Pinpoint the cell where the given text exists, returning its (X, Y) midpoint coordinate. 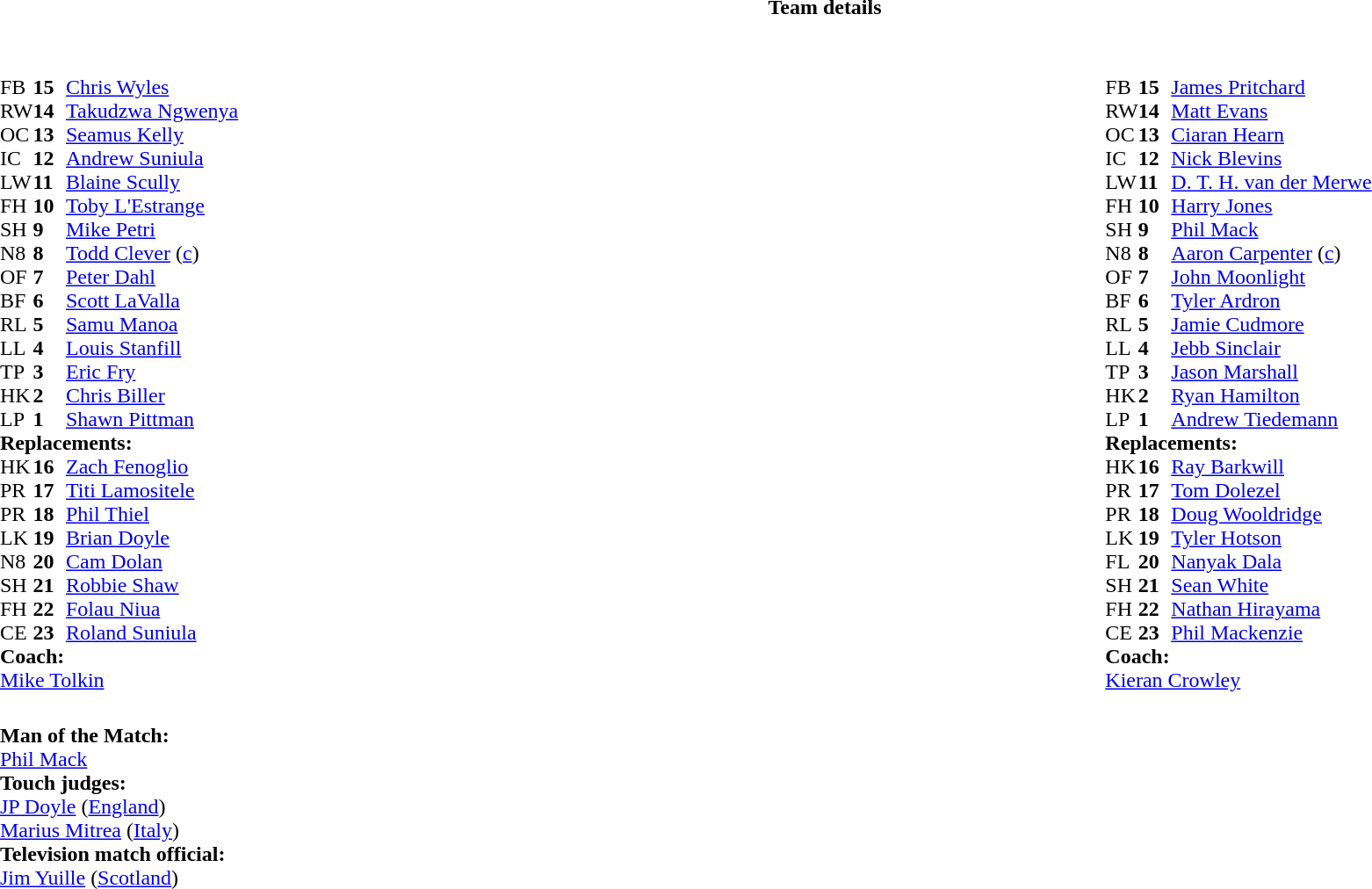
FL (1122, 562)
Samu Manoa (152, 325)
Kieran Crowley (1238, 680)
Jebb Sinclair (1271, 348)
Tyler Ardron (1271, 300)
Eric Fry (152, 372)
Robbie Shaw (152, 585)
Takudzwa Ngwenya (152, 111)
Matt Evans (1271, 111)
Phil Mack (1271, 230)
Nanyak Dala (1271, 562)
Brian Doyle (152, 538)
Chris Wyles (152, 88)
Nick Blevins (1271, 158)
Ray Barkwill (1271, 467)
Harry Jones (1271, 206)
Tyler Hotson (1271, 538)
Mike Tolkin (119, 680)
Roland Suniula (152, 632)
James Pritchard (1271, 88)
Shawn Pittman (152, 420)
Andrew Suniula (152, 158)
Seamus Kelly (152, 135)
Scott LaValla (152, 300)
Jamie Cudmore (1271, 325)
Folau Niua (152, 610)
John Moonlight (1271, 278)
Zach Fenoglio (152, 467)
D. T. H. van der Merwe (1271, 183)
Ryan Hamilton (1271, 395)
Cam Dolan (152, 562)
Andrew Tiedemann (1271, 420)
Sean White (1271, 585)
Chris Biller (152, 395)
Jason Marshall (1271, 372)
Nathan Hirayama (1271, 610)
Mike Petri (152, 230)
Peter Dahl (152, 278)
Tom Dolezel (1271, 490)
Doug Wooldridge (1271, 515)
Phil Thiel (152, 515)
Todd Clever (c) (152, 253)
Blaine Scully (152, 183)
Toby L'Estrange (152, 206)
Titi Lamositele (152, 490)
Ciaran Hearn (1271, 135)
Louis Stanfill (152, 348)
Phil Mackenzie (1271, 632)
Aaron Carpenter (c) (1271, 253)
